Extract the [X, Y] coordinate from the center of the cell holding the provided text.  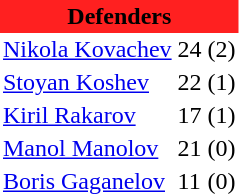
17 [190, 116]
(2) [222, 50]
Manol Manolov [88, 148]
24 [190, 50]
Kiril Rakarov [88, 116]
21 [190, 148]
Defenders [120, 16]
(0) [222, 148]
Stoyan Koshev [88, 82]
22 [190, 82]
Nikola Kovachev [88, 50]
